Provide the [X, Y] coordinate of the cell's center where the given text is located.  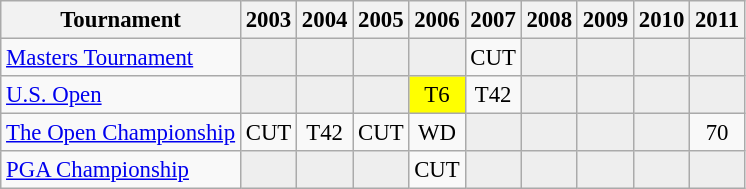
2004 [325, 20]
2010 [661, 20]
2009 [605, 20]
2006 [437, 20]
Masters Tournament [121, 58]
The Open Championship [121, 133]
WD [437, 133]
Tournament [121, 20]
70 [718, 133]
2003 [268, 20]
PGA Championship [121, 170]
2008 [549, 20]
2011 [718, 20]
2007 [493, 20]
2005 [381, 20]
U.S. Open [121, 95]
T6 [437, 95]
